Detect which cell encompasses the target text, then output its [X, Y] center coordinate. 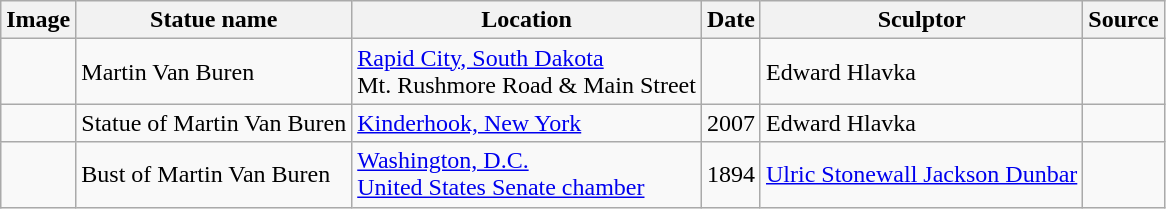
Martin Van Buren [214, 72]
Bust of Martin Van Buren [214, 174]
Kinderhook, New York [527, 123]
Rapid City, South DakotaMt. Rushmore Road & Main Street [527, 72]
1894 [730, 174]
2007 [730, 123]
Washington, D.C.United States Senate chamber [527, 174]
Source [1124, 20]
Image [38, 20]
Sculptor [921, 20]
Statue of Martin Van Buren [214, 123]
Location [527, 20]
Statue name [214, 20]
Ulric Stonewall Jackson Dunbar [921, 174]
Date [730, 20]
